Output the (x, y) coordinate of the center of the cell containing the given text.  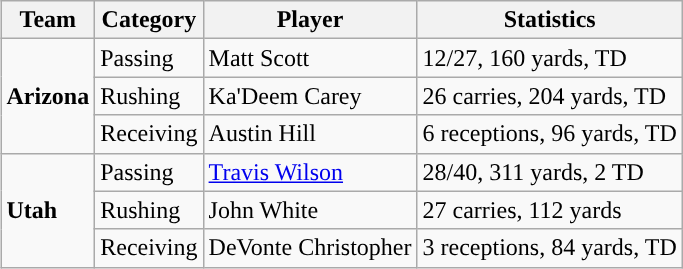
John White (310, 210)
Statistics (550, 20)
Category (149, 20)
Team (48, 20)
Ka'Deem Carey (310, 96)
DeVonte Christopher (310, 248)
Arizona (48, 96)
Austin Hill (310, 134)
Travis Wilson (310, 172)
27 carries, 112 yards (550, 210)
Utah (48, 210)
26 carries, 204 yards, TD (550, 96)
12/27, 160 yards, TD (550, 58)
28/40, 311 yards, 2 TD (550, 172)
3 receptions, 84 yards, TD (550, 248)
Player (310, 20)
6 receptions, 96 yards, TD (550, 134)
Matt Scott (310, 58)
